Return (X, Y) of the center of cell containing provided text 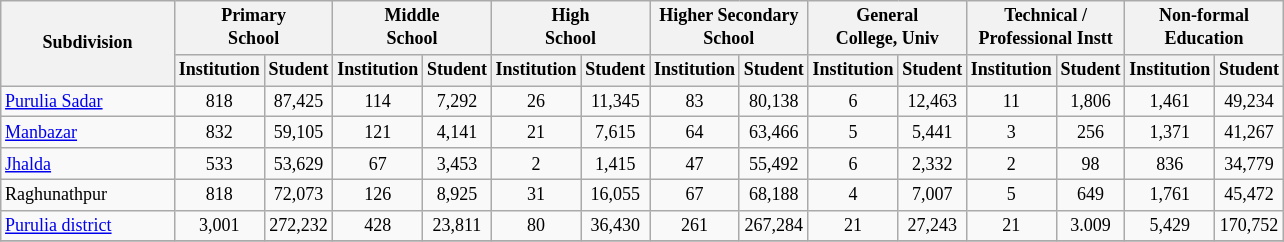
45,472 (1250, 194)
27,243 (932, 226)
Purulia district (88, 226)
Subdivision (88, 44)
26 (536, 102)
Raghunathpur (88, 194)
170,752 (1250, 226)
836 (1170, 164)
7,292 (458, 102)
47 (695, 164)
261 (695, 226)
1,415 (616, 164)
272,232 (298, 226)
832 (219, 132)
68,188 (774, 194)
428 (378, 226)
PrimarySchool (253, 28)
3.009 (1090, 226)
114 (378, 102)
11,345 (616, 102)
MiddleSchool (412, 28)
4,141 (458, 132)
16,055 (616, 194)
Non-formalEducation (1204, 28)
49,234 (1250, 102)
Jhalda (88, 164)
Technical /Professional Instt (1045, 28)
1,461 (1170, 102)
12,463 (932, 102)
3 (1011, 132)
31 (536, 194)
256 (1090, 132)
8,925 (458, 194)
55,492 (774, 164)
72,073 (298, 194)
5,441 (932, 132)
4 (853, 194)
649 (1090, 194)
Purulia Sadar (88, 102)
1,371 (1170, 132)
7,615 (616, 132)
5,429 (1170, 226)
Higher SecondarySchool (729, 28)
34,779 (1250, 164)
98 (1090, 164)
7,007 (932, 194)
3,453 (458, 164)
HighSchool (570, 28)
Manbazar (88, 132)
41,267 (1250, 132)
53,629 (298, 164)
533 (219, 164)
83 (695, 102)
11 (1011, 102)
80 (536, 226)
63,466 (774, 132)
1,761 (1170, 194)
267,284 (774, 226)
1,806 (1090, 102)
126 (378, 194)
GeneralCollege, Univ (887, 28)
3,001 (219, 226)
87,425 (298, 102)
64 (695, 132)
23,811 (458, 226)
121 (378, 132)
80,138 (774, 102)
59,105 (298, 132)
36,430 (616, 226)
2,332 (932, 164)
